Provide the [x, y] coordinate of the cell's center where the given text is located.  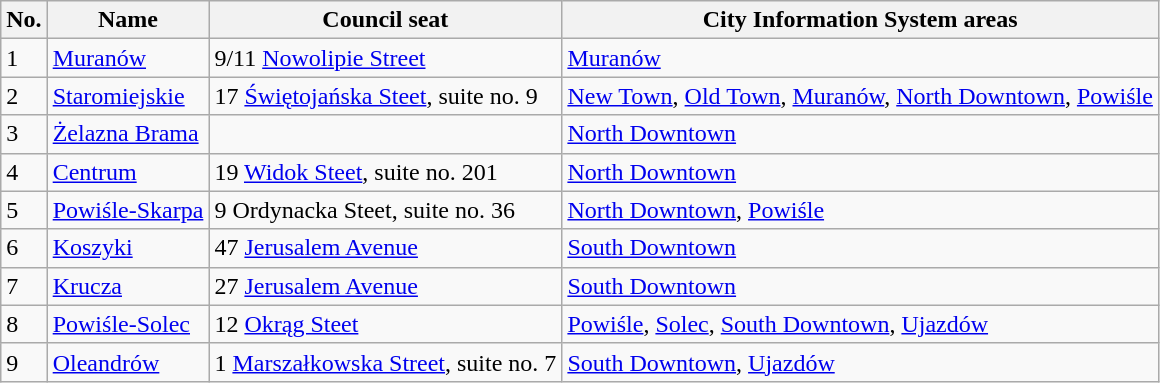
5 [24, 210]
No. [24, 20]
3 [24, 134]
9 [24, 362]
Staromiejskie [128, 96]
Krucza [128, 286]
Oleandrów [128, 362]
6 [24, 248]
1 Marszałkowska Street, suite no. 7 [386, 362]
4 [24, 172]
South Downtown, Ujazdów [860, 362]
Żelazna Brama [128, 134]
North Downtown, Powiśle [860, 210]
Name [128, 20]
Powiśle-Skarpa [128, 210]
2 [24, 96]
19 Widok Steet, suite no. 201 [386, 172]
47 Jerusalem Avenue [386, 248]
City Information System areas [860, 20]
17 Świętojańska Steet, suite no. 9 [386, 96]
27 Jerusalem Avenue [386, 286]
7 [24, 286]
Centrum [128, 172]
9 Ordynacka Steet, suite no. 36 [386, 210]
12 Okrąg Steet [386, 324]
8 [24, 324]
Powiśle, Solec, South Downtown, Ujazdów [860, 324]
9/11 Nowolipie Street [386, 58]
1 [24, 58]
Council seat [386, 20]
New Town, Old Town, Muranów, North Downtown, Powiśle [860, 96]
Koszyki [128, 248]
Powiśle-Solec [128, 324]
